Scan for the cell matching the given text and deliver its [x, y] coordinate at center. 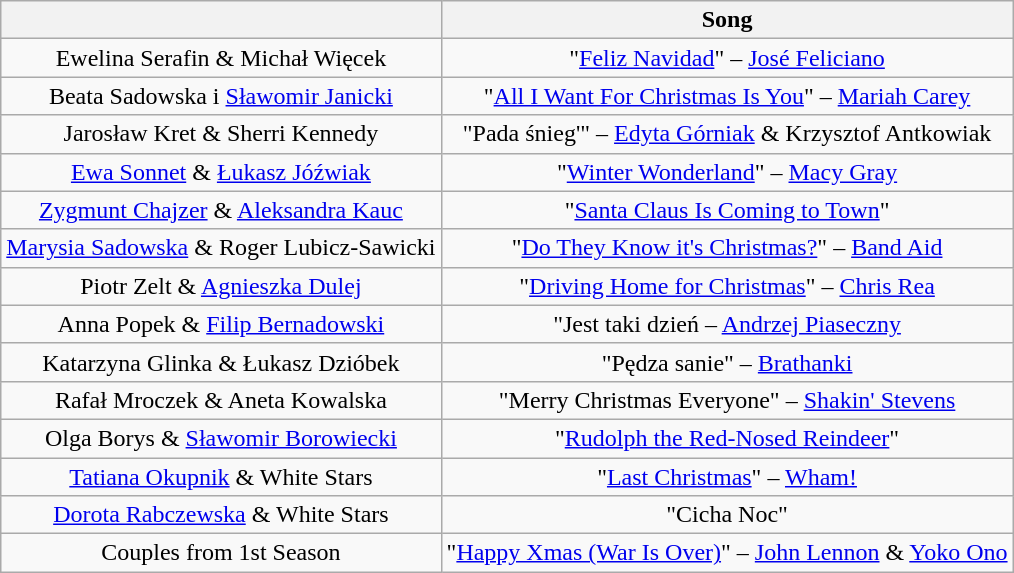
"Winter Wonderland" – Macy Gray [727, 172]
Piotr Zelt & Agnieszka Dulej [221, 286]
"Happy Xmas (War Is Over)" – John Lennon & Yoko Ono [727, 553]
Couples from 1st Season [221, 553]
Jarosław Kret & Sherri Kennedy [221, 134]
"Last Christmas" – Wham! [727, 477]
Anna Popek & Filip Bernadowski [221, 324]
"Do They Know it's Christmas?" – Band Aid [727, 248]
Katarzyna Glinka & Łukasz Dzióbek [221, 362]
Marysia Sadowska & Roger Lubicz-Sawicki [221, 248]
Ewa Sonnet & Łukasz Jóźwiak [221, 172]
Rafał Mroczek & Aneta Kowalska [221, 400]
"Driving Home for Christmas" – Chris Rea [727, 286]
Zygmunt Chajzer & Aleksandra Kauc [221, 210]
"All I Want For Christmas Is You" – Mariah Carey [727, 96]
Dorota Rabczewska & White Stars [221, 515]
"Rudolph the Red-Nosed Reindeer" [727, 438]
Beata Sadowska i Sławomir Janicki [221, 96]
Song [727, 20]
"Cicha Noc" [727, 515]
Tatiana Okupnik & White Stars [221, 477]
"Merry Christmas Everyone" – Shakin' Stevens [727, 400]
Olga Borys & Sławomir Borowiecki [221, 438]
Ewelina Serafin & Michał Więcek [221, 58]
"Santa Claus Is Coming to Town" [727, 210]
"Jest taki dzień – Andrzej Piaseczny [727, 324]
"Pędza sanie" – Brathanki [727, 362]
"Pada śnieg'" – Edyta Górniak & Krzysztof Antkowiak [727, 134]
"Feliz Navidad" – José Feliciano [727, 58]
